Find where the given text appears and provide that cell's center as [X, Y] coordinate. 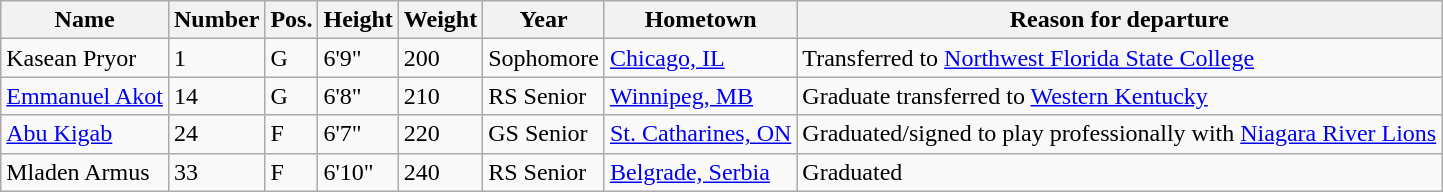
Winnipeg, MB [700, 96]
Chicago, IL [700, 58]
6'7" [358, 134]
Reason for departure [1120, 20]
33 [216, 172]
Graduated/signed to play professionally with Niagara River Lions [1120, 134]
240 [440, 172]
Name [85, 20]
Abu Kigab [85, 134]
Mladen Armus [85, 172]
Graduate transferred to Western Kentucky [1120, 96]
Sophomore [544, 58]
Graduated [1120, 172]
200 [440, 58]
Number [216, 20]
210 [440, 96]
1 [216, 58]
St. Catharines, ON [700, 134]
24 [216, 134]
6'10" [358, 172]
GS Senior [544, 134]
6'9" [358, 58]
Hometown [700, 20]
14 [216, 96]
6'8" [358, 96]
220 [440, 134]
Kasean Pryor [85, 58]
Belgrade, Serbia [700, 172]
Weight [440, 20]
Height [358, 20]
Emmanuel Akot [85, 96]
Transferred to Northwest Florida State College [1120, 58]
Pos. [292, 20]
Year [544, 20]
